Scan for the cell matching the given text and deliver its [x, y] coordinate at center. 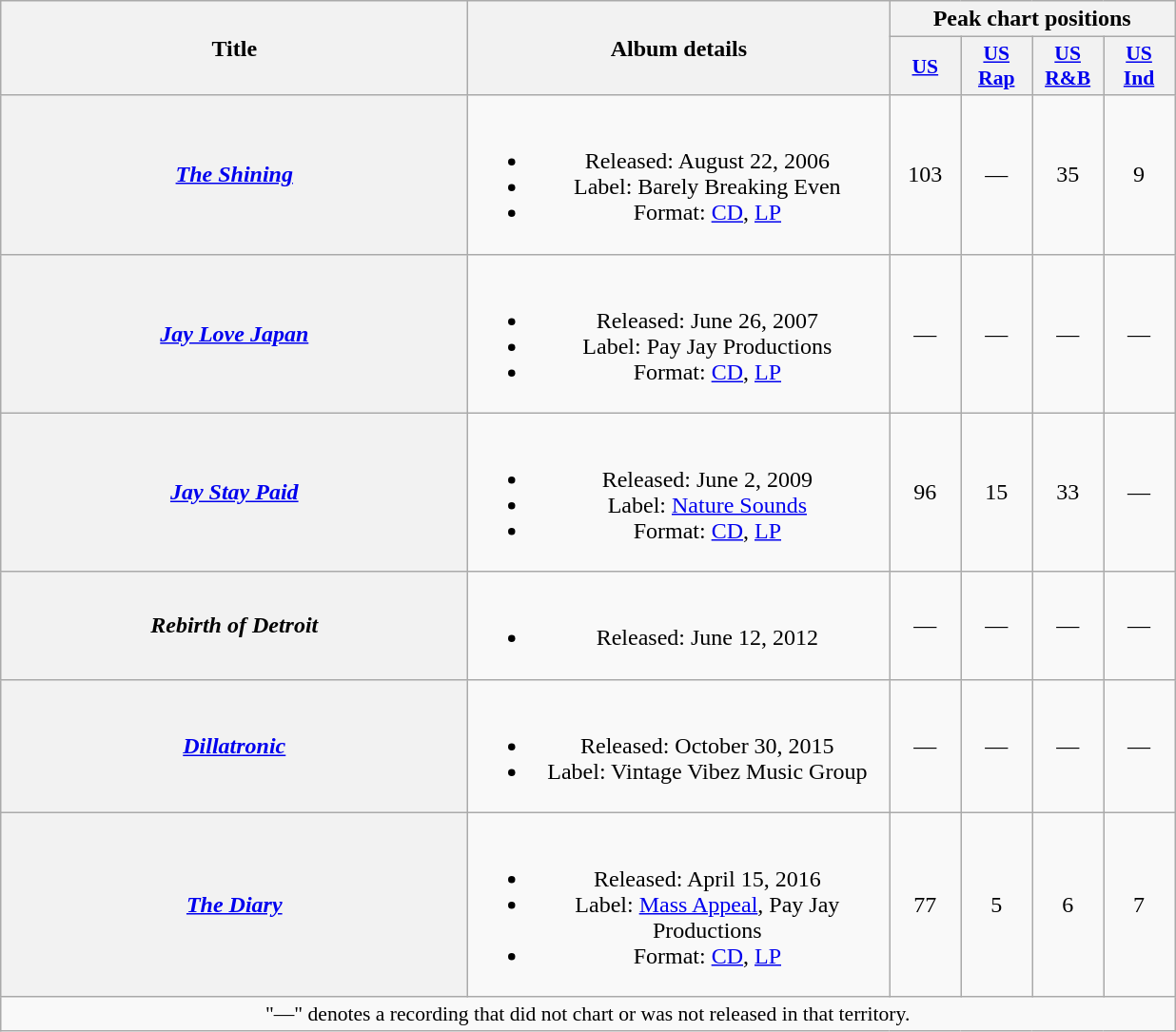
"—" denotes a recording that did not chart or was not released in that territory. [588, 1014]
Released: June 2, 2009Label: Nature SoundsFormat: CD, LP [679, 493]
Dillatronic [234, 746]
7 [1140, 905]
Jay Love Japan [234, 333]
96 [925, 493]
US R&B [1068, 67]
9 [1140, 175]
Released: August 22, 2006Label: Barely Breaking EvenFormat: CD, LP [679, 175]
77 [925, 905]
5 [997, 905]
35 [1068, 175]
Title [234, 48]
Jay Stay Paid [234, 493]
33 [1068, 493]
15 [997, 493]
US Ind [1140, 67]
103 [925, 175]
Peak chart positions [1032, 19]
Released: June 26, 2007Label: Pay Jay ProductionsFormat: CD, LP [679, 333]
US [925, 67]
Released: June 12, 2012 [679, 626]
Released: October 30, 2015Label: Vintage Vibez Music Group [679, 746]
Album details [679, 48]
US Rap [997, 67]
The Diary [234, 905]
Rebirth of Detroit [234, 626]
6 [1068, 905]
The Shining [234, 175]
Released: April 15, 2016Label: Mass Appeal, Pay Jay ProductionsFormat: CD, LP [679, 905]
